Return the [X, Y] coordinate for the center point of the cell that contains the specified text.  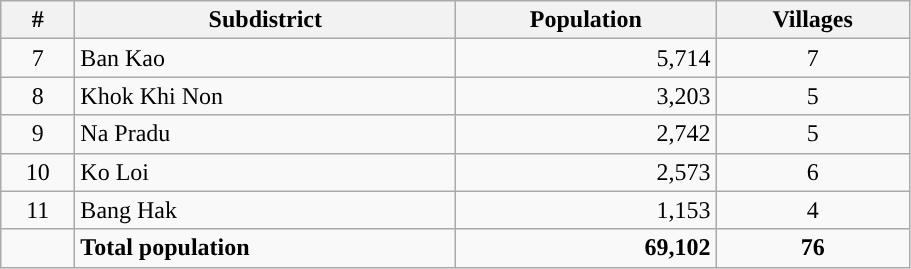
76 [812, 248]
2,573 [586, 172]
Bang Hak [266, 210]
11 [38, 210]
# [38, 20]
69,102 [586, 248]
Villages [812, 20]
Subdistrict [266, 20]
5,714 [586, 58]
8 [38, 96]
Khok Khi Non [266, 96]
Population [586, 20]
4 [812, 210]
Na Pradu [266, 134]
6 [812, 172]
2,742 [586, 134]
1,153 [586, 210]
9 [38, 134]
3,203 [586, 96]
10 [38, 172]
Ko Loi [266, 172]
Ban Kao [266, 58]
Total population [266, 248]
